Capture the cell that displays the provided text and extract its (x, y) central coordinate. 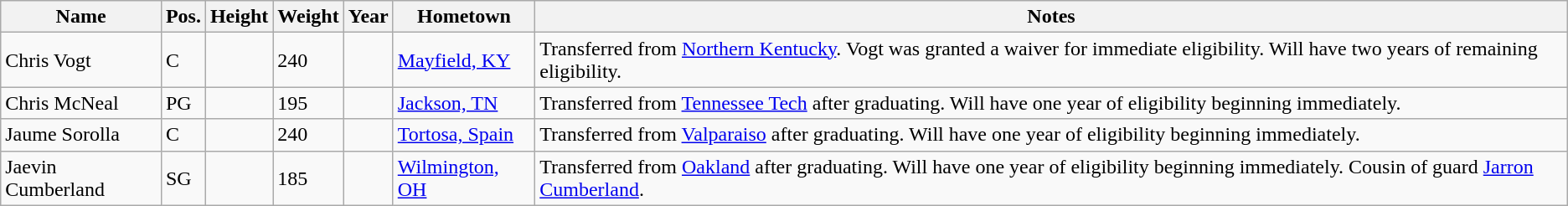
Chris Vogt (81, 60)
Name (81, 17)
195 (308, 103)
Mayfield, KY (464, 60)
Transferred from Valparaiso after graduating. Will have one year of eligibility beginning immediately. (1052, 135)
Jackson, TN (464, 103)
Year (369, 17)
Jaume Sorolla (81, 135)
Weight (308, 17)
Transferred from Oakland after graduating. Will have one year of eligibility beginning immediately. Cousin of guard Jarron Cumberland. (1052, 178)
185 (308, 178)
Hometown (464, 17)
Tortosa, Spain (464, 135)
Notes (1052, 17)
Height (239, 17)
Transferred from Tennessee Tech after graduating. Will have one year of eligibility beginning immediately. (1052, 103)
Wilmington, OH (464, 178)
Pos. (183, 17)
Transferred from Northern Kentucky. Vogt was granted a waiver for immediate eligibility. Will have two years of remaining eligibility. (1052, 60)
Jaevin Cumberland (81, 178)
SG (183, 178)
Chris McNeal (81, 103)
PG (183, 103)
